Output the (x, y) coordinate of the center of the cell containing the given text.  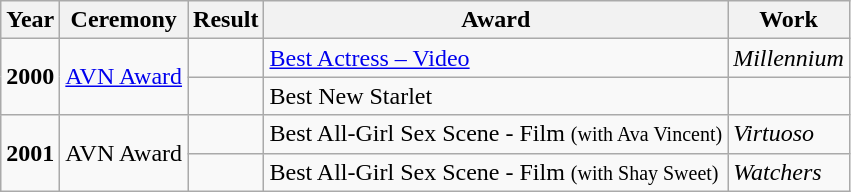
Award (496, 20)
Millennium (789, 58)
2001 (30, 153)
Result (226, 20)
Virtuoso (789, 134)
Best All-Girl Sex Scene - Film (with Shay Sweet) (496, 172)
Best Actress – Video (496, 58)
Best New Starlet (496, 96)
Best All-Girl Sex Scene - Film (with Ava Vincent) (496, 134)
2000 (30, 77)
Work (789, 20)
Ceremony (124, 20)
Watchers (789, 172)
Year (30, 20)
